Identify which cell holds the provided text, then report its [x, y] central coordinate. 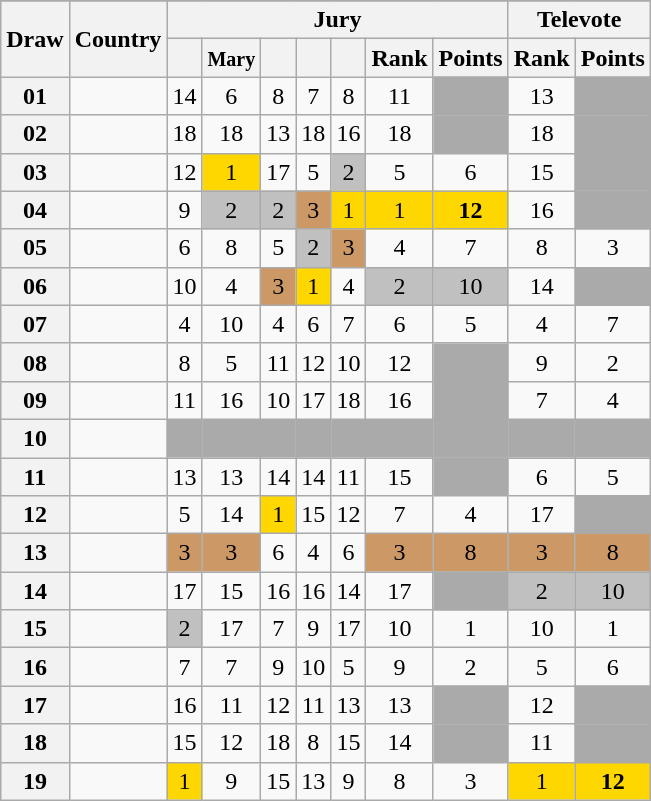
07 [35, 324]
Jury [338, 20]
Draw [35, 39]
05 [35, 248]
04 [35, 210]
06 [35, 286]
08 [35, 362]
09 [35, 400]
02 [35, 134]
Televote [579, 20]
Country [118, 39]
19 [35, 781]
Mary [232, 58]
01 [35, 96]
03 [35, 172]
